Scan for the cell matching the given text and deliver its (X, Y) coordinate at center. 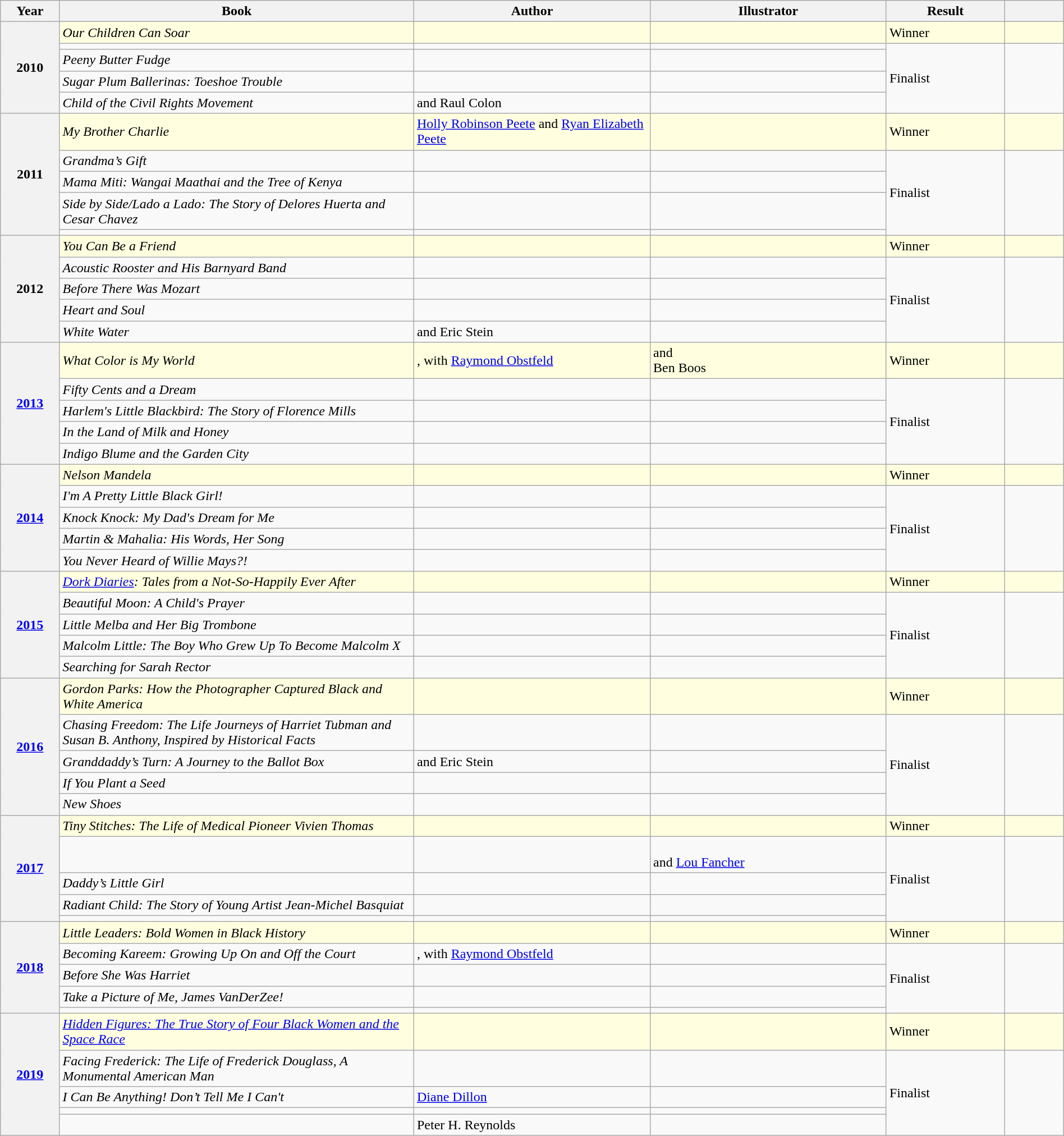
You Can Be a Friend (237, 246)
Granddaddy’s Turn: A Journey to the Ballot Box (237, 762)
Tiny Stitches: The Life of Medical Pioneer Vivien Thomas (237, 826)
Facing Frederick: The Life of Frederick Douglass, A Monumental American Man (237, 1069)
Child of the Civil Rights Movement (237, 103)
Year (30, 11)
Gordon Parks: How the Photographer Captured Black and White America (237, 696)
Searching for Sarah Rector (237, 667)
Mama Miti: Wangai Maathai and the Tree of Kenya (237, 182)
Indigo Blume and the Garden City (237, 454)
Before She Was Harriet (237, 975)
Before There Was Mozart (237, 289)
Chasing Freedom: The Life Journeys of Harriet Tubman and Susan B. Anthony, Inspired by Historical Facts (237, 733)
Sugar Plum Ballerinas: Toeshoe Trouble (237, 81)
Acoustic Rooster and His Barnyard Band (237, 268)
Fifty Cents and a Dream (237, 390)
2018 (30, 968)
Knock Knock: My Dad's Dream for Me (237, 517)
Martin & Mahalia: His Words, Her Song (237, 539)
Our Children Can Soar (237, 33)
Becoming Kareem: Growing Up On and Off the Court (237, 954)
Peter H. Reynolds (532, 1125)
2016 (30, 746)
Radiant Child: The Story of Young Artist Jean-Michel Basquiat (237, 905)
Little Leaders: Bold Women in Black History (237, 932)
andBen Boos (768, 360)
Result (945, 11)
Dork Diaries: Tales from a Not-So-Happily Ever After (237, 581)
Harlem's Little Blackbird: The Story of Florence Mills (237, 411)
Diane Dillon (532, 1097)
Nelson Mandela (237, 475)
2010 (30, 67)
2014 (30, 517)
Take a Picture of Me, James VanDerZee! (237, 996)
My Brother Charlie (237, 131)
I Can Be Anything! Don’t Tell Me I Can't (237, 1097)
Holly Robinson Peete and Ryan Elizabeth Peete (532, 131)
Book (237, 11)
Daddy’s Little Girl (237, 883)
and Lou Fancher (768, 854)
2013 (30, 403)
What Color is My World (237, 360)
Grandma’s Gift (237, 161)
White Water (237, 332)
In the Land of Milk and Honey (237, 432)
2019 (30, 1074)
Side by Side/Lado a Lado: The Story of Delores Huerta and Cesar Chavez (237, 211)
Hidden Figures: The True Story of Four Black Women and the Space Race (237, 1032)
Heart and Soul (237, 310)
2017 (30, 868)
Author (532, 11)
If You Plant a Seed (237, 783)
2011 (30, 174)
Beautiful Moon: A Child's Prayer (237, 603)
2012 (30, 288)
Illustrator (768, 11)
New Shoes (237, 804)
and Raul Colon (532, 103)
2015 (30, 624)
Little Melba and Her Big Trombone (237, 625)
Malcolm Little: The Boy Who Grew Up To Become Malcolm X (237, 646)
You Never Heard of Willie Mays?! (237, 560)
I'm A Pretty Little Black Girl! (237, 496)
Peeny Butter Fudge (237, 60)
